Return the (X, Y) coordinate for the center point of the cell that contains the specified text.  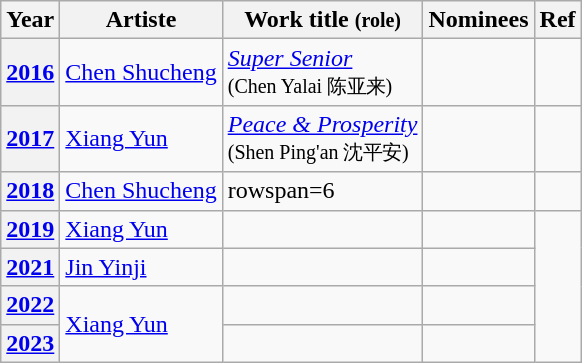
2018 (30, 191)
2023 (30, 343)
Peace & Prosperity(Shen Ping'an 沈平安) (322, 138)
Jin Yinji (141, 267)
2019 (30, 229)
2017 (30, 138)
Super Senior(Chen Yalai 陈亚来) (322, 72)
Artiste (141, 20)
Ref (558, 20)
rowspan=6 (322, 191)
Work title (role) (322, 20)
2016 (30, 72)
2021 (30, 267)
Year (30, 20)
2022 (30, 305)
Nominees (478, 20)
